Scan for the cell matching the given text and deliver its (X, Y) coordinate at center. 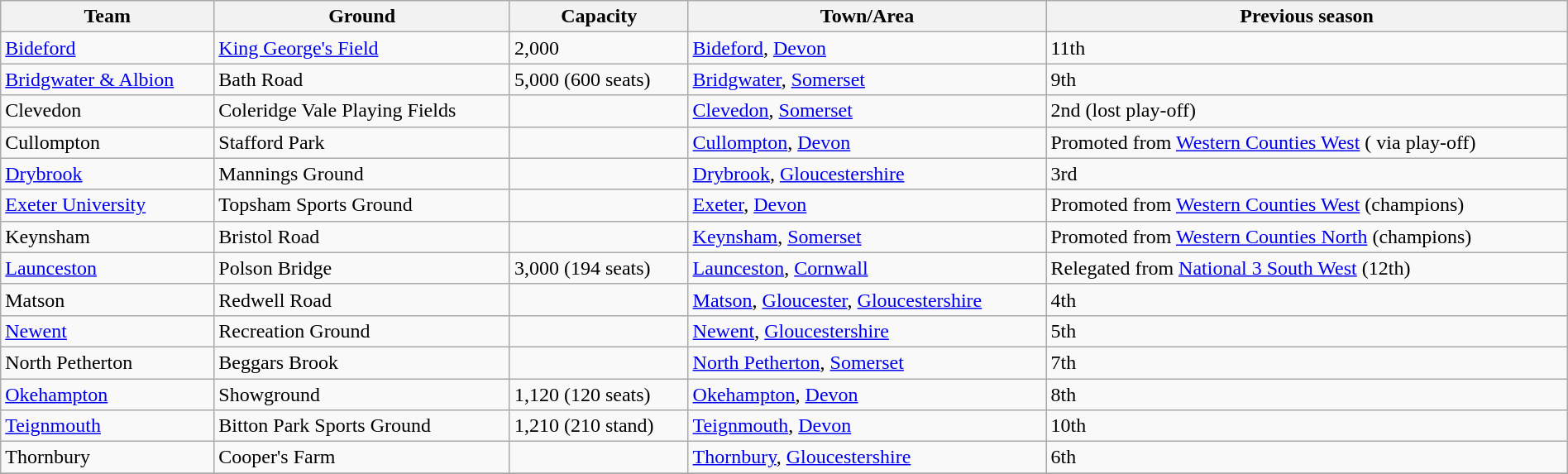
8th (1307, 395)
Bridgwater & Albion (108, 79)
Cullompton, Devon (867, 142)
Teignmouth, Devon (867, 426)
6th (1307, 457)
Stafford Park (362, 142)
Showground (362, 395)
Redwell Road (362, 299)
5th (1307, 331)
Newent (108, 331)
11th (1307, 48)
Mannings Ground (362, 174)
Clevedon (108, 111)
Thornbury, Gloucestershire (867, 457)
Polson Bridge (362, 268)
Clevedon, Somerset (867, 111)
3rd (1307, 174)
5,000 (600 seats) (599, 79)
Bridgwater, Somerset (867, 79)
Cooper's Farm (362, 457)
King George's Field (362, 48)
Drybrook (108, 174)
Previous season (1307, 17)
Launceston, Cornwall (867, 268)
Bideford (108, 48)
Bitton Park Sports Ground (362, 426)
Matson, Gloucester, Gloucestershire (867, 299)
9th (1307, 79)
Cullompton (108, 142)
Newent, Gloucestershire (867, 331)
Thornbury (108, 457)
Launceston (108, 268)
Exeter University (108, 205)
Keynsham (108, 237)
Promoted from Western Counties West (champions) (1307, 205)
Ground (362, 17)
Okehampton, Devon (867, 395)
Promoted from Western Counties North (champions) (1307, 237)
Keynsham, Somerset (867, 237)
Beggars Brook (362, 362)
North Petherton, Somerset (867, 362)
Town/Area (867, 17)
Matson (108, 299)
Recreation Ground (362, 331)
3,000 (194 seats) (599, 268)
Capacity (599, 17)
Topsham Sports Ground (362, 205)
1,120 (120 seats) (599, 395)
4th (1307, 299)
Team (108, 17)
Bideford, Devon (867, 48)
Bath Road (362, 79)
Relegated from National 3 South West (12th) (1307, 268)
Teignmouth (108, 426)
Drybrook, Gloucestershire (867, 174)
Coleridge Vale Playing Fields (362, 111)
Bristol Road (362, 237)
1,210 (210 stand) (599, 426)
2,000 (599, 48)
Exeter, Devon (867, 205)
Promoted from Western Counties West ( via play-off) (1307, 142)
2nd (lost play-off) (1307, 111)
North Petherton (108, 362)
10th (1307, 426)
Okehampton (108, 395)
7th (1307, 362)
